Return (X, Y) of the center of cell containing provided text 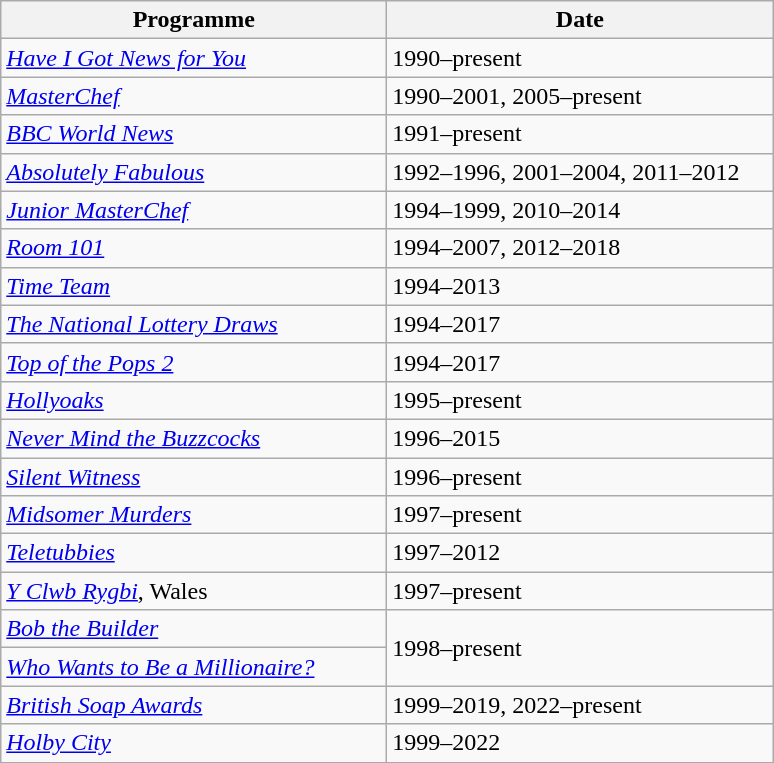
1998–present (580, 648)
1999–2019, 2022–present (580, 705)
Hollyoaks (194, 400)
Top of the Pops 2 (194, 362)
MasterChef (194, 96)
Time Team (194, 286)
BBC World News (194, 134)
1990–present (580, 58)
Silent Witness (194, 477)
1999–2022 (580, 743)
Never Mind the Buzzcocks (194, 438)
1994–2013 (580, 286)
Have I Got News for You (194, 58)
Programme (194, 20)
1994–1999, 2010–2014 (580, 210)
Teletubbies (194, 553)
Junior MasterChef (194, 210)
1996–present (580, 477)
Y Clwb Rygbi, Wales (194, 591)
Date (580, 20)
Bob the Builder (194, 629)
1991–present (580, 134)
1994–2007, 2012–2018 (580, 248)
Midsomer Murders (194, 515)
1996–2015 (580, 438)
Holby City (194, 743)
British Soap Awards (194, 705)
Room 101 (194, 248)
Absolutely Fabulous (194, 172)
1992–1996, 2001–2004, 2011–2012 (580, 172)
Who Wants to Be a Millionaire? (194, 667)
The National Lottery Draws (194, 324)
1997–2012 (580, 553)
1990–2001, 2005–present (580, 96)
1995–present (580, 400)
